Find where the given text appears and provide that cell's center as (x, y) coordinate. 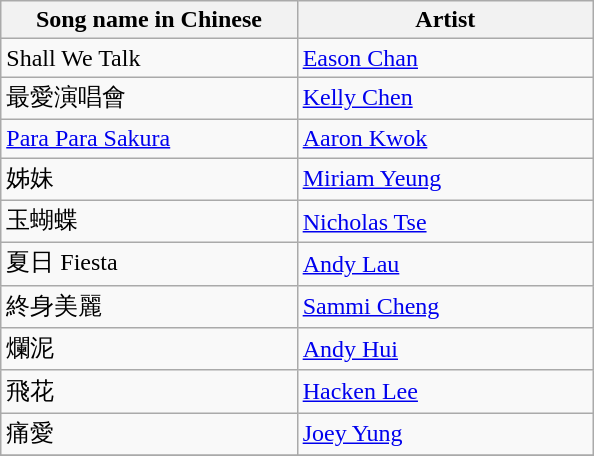
Eason Chan (445, 58)
Artist (445, 20)
痛愛 (149, 434)
Nicholas Tse (445, 222)
Shall We Talk (149, 58)
Para Para Sakura (149, 138)
爛泥 (149, 350)
Andy Hui (445, 350)
Hacken Lee (445, 392)
Joey Yung (445, 434)
最愛演唱會 (149, 98)
Song name in Chinese (149, 20)
玉蝴蝶 (149, 222)
Miriam Yeung (445, 180)
飛花 (149, 392)
夏日 Fiesta (149, 264)
姊妹 (149, 180)
Sammi Cheng (445, 306)
Andy Lau (445, 264)
Aaron Kwok (445, 138)
Kelly Chen (445, 98)
終身美麗 (149, 306)
